Locate the cell with the specified text and output its [x, y] center coordinate. 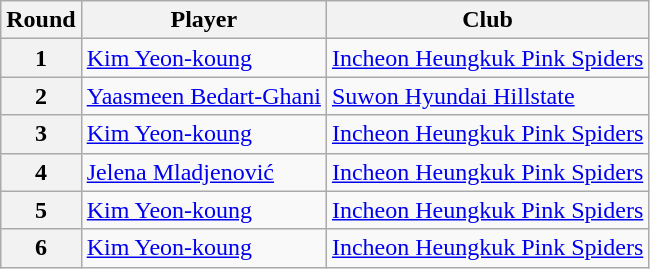
1 [41, 58]
5 [41, 210]
Round [41, 20]
Player [204, 20]
Suwon Hyundai Hillstate [487, 96]
Club [487, 20]
Jelena Mladjenović [204, 172]
4 [41, 172]
Yaasmeen Bedart-Ghani [204, 96]
2 [41, 96]
6 [41, 248]
3 [41, 134]
